Identify which cell holds the provided text, then report its (x, y) central coordinate. 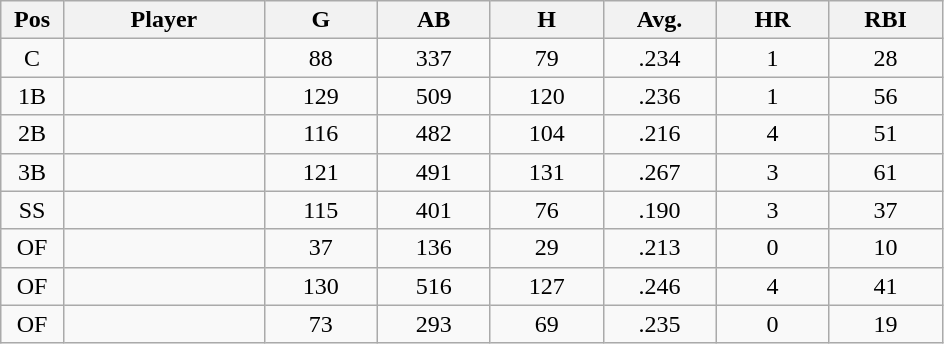
.236 (660, 96)
116 (320, 134)
76 (546, 210)
28 (886, 58)
HR (772, 20)
509 (434, 96)
127 (546, 286)
.213 (660, 248)
131 (546, 172)
115 (320, 210)
41 (886, 286)
121 (320, 172)
1B (32, 96)
.234 (660, 58)
136 (434, 248)
130 (320, 286)
337 (434, 58)
120 (546, 96)
.235 (660, 324)
Avg. (660, 20)
.246 (660, 286)
51 (886, 134)
88 (320, 58)
10 (886, 248)
RBI (886, 20)
29 (546, 248)
G (320, 20)
516 (434, 286)
61 (886, 172)
3B (32, 172)
73 (320, 324)
2B (32, 134)
AB (434, 20)
C (32, 58)
293 (434, 324)
Player (164, 20)
Pos (32, 20)
.190 (660, 210)
104 (546, 134)
.216 (660, 134)
482 (434, 134)
401 (434, 210)
69 (546, 324)
H (546, 20)
491 (434, 172)
.267 (660, 172)
56 (886, 96)
19 (886, 324)
129 (320, 96)
SS (32, 210)
79 (546, 58)
